Extract the [X, Y] coordinate from the center of the cell holding the provided text.  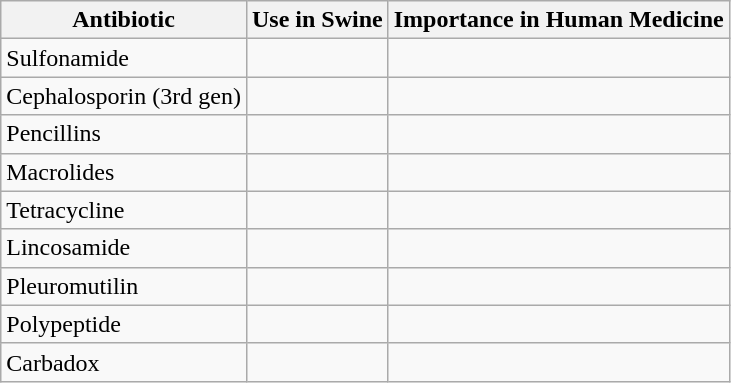
Pencillins [124, 134]
Tetracycline [124, 210]
Importance in Human Medicine [558, 20]
Antibiotic [124, 20]
Pleuromutilin [124, 286]
Sulfonamide [124, 58]
Macrolides [124, 172]
Polypeptide [124, 324]
Carbadox [124, 362]
Lincosamide [124, 248]
Use in Swine [317, 20]
Cephalosporin (3rd gen) [124, 96]
